Search for the cell housing the specified text and yield its (x, y) center coordinate. 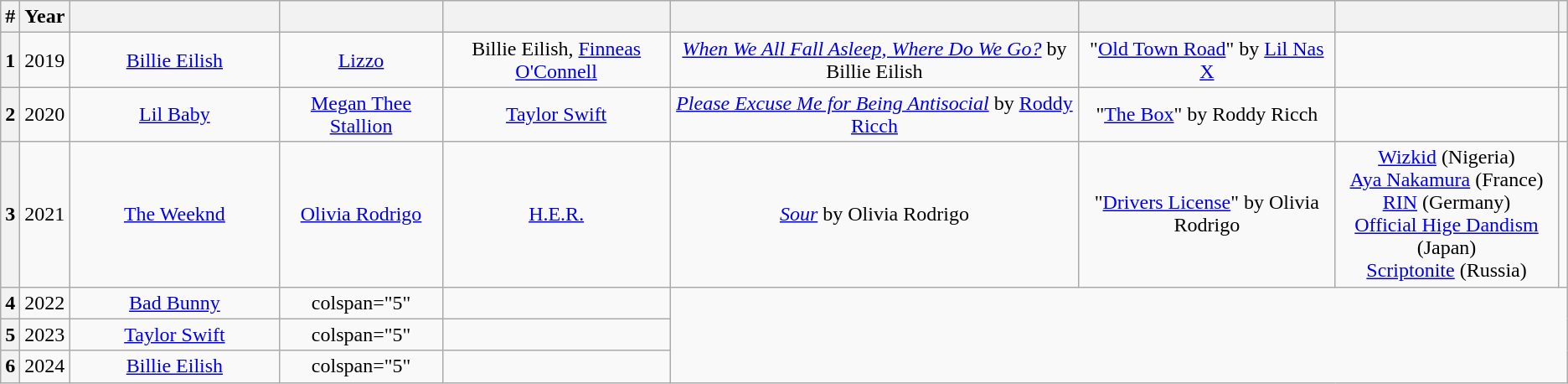
2021 (45, 215)
Lil Baby (174, 114)
H.E.R. (556, 215)
Please Excuse Me for Being Antisocial by Roddy Ricch (874, 114)
2024 (45, 366)
2 (10, 114)
6 (10, 366)
5 (10, 335)
Wizkid (Nigeria)Aya Nakamura (France)RIN (Germany)Official Hige Dandism (Japan)Scriptonite (Russia) (1447, 215)
2020 (45, 114)
2022 (45, 303)
Olivia Rodrigo (361, 215)
"The Box" by Roddy Ricch (1207, 114)
4 (10, 303)
"Old Town Road" by Lil Nas X (1207, 60)
Year (45, 17)
Lizzo (361, 60)
"Drivers License" by Olivia Rodrigo (1207, 215)
Billie Eilish, Finneas O'Connell (556, 60)
3 (10, 215)
2019 (45, 60)
Megan Thee Stallion (361, 114)
Bad Bunny (174, 303)
When We All Fall Asleep, Where Do We Go? by Billie Eilish (874, 60)
Sour by Olivia Rodrigo (874, 215)
2023 (45, 335)
1 (10, 60)
# (10, 17)
The Weeknd (174, 215)
